For the text-containing cell, return its midpoint in [x, y] coordinate format. 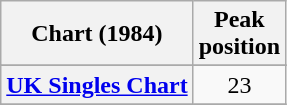
Peakposition [239, 34]
23 [239, 85]
UK Singles Chart [97, 85]
Chart (1984) [97, 34]
